Output the [X, Y] coordinate of the center of the cell containing the given text.  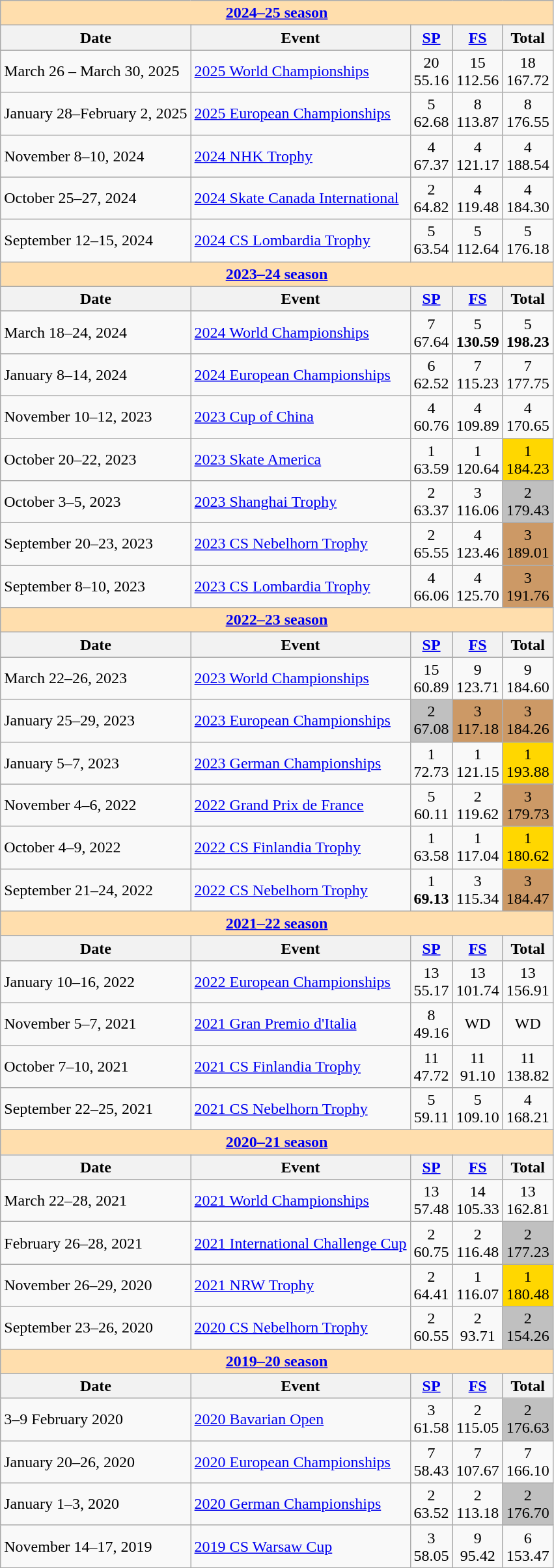
13 162.81 [527, 1201]
January 25–29, 2023 [96, 721]
2025 European Championships [301, 113]
2021 Gran Premio d'Italia [301, 1024]
September 12–15, 2024 [96, 241]
January 8–14, 2024 [96, 375]
2 60.75 [431, 1243]
13 55.17 [431, 981]
4 168.21 [527, 1109]
March 22–26, 2023 [96, 678]
November 10–12, 2023 [96, 416]
3 115.34 [478, 890]
September 21–24, 2022 [96, 890]
2021 World Championships [301, 1201]
2023 European Championships [301, 721]
1 63.59 [431, 459]
1 117.04 [478, 847]
2 176.63 [527, 1420]
2 64.41 [431, 1286]
October 3–5, 2023 [96, 502]
4 60.76 [431, 416]
18 167.72 [527, 72]
September 22–25, 2021 [96, 1109]
3 116.06 [478, 502]
2024 NHK Trophy [301, 156]
4 184.30 [527, 198]
4 188.54 [527, 156]
1 72.73 [431, 763]
1 193.88 [527, 763]
15 60.89 [431, 678]
2019 CS Warsaw Cup [301, 1546]
1 180.48 [527, 1286]
3 61.58 [431, 1420]
November 5–7, 2021 [96, 1024]
2022–23 season [277, 620]
1 69.13 [431, 890]
2 177.23 [527, 1243]
November 4–6, 2022 [96, 805]
1 121.15 [478, 763]
9 95.42 [478, 1546]
6 153.47 [527, 1546]
5 62.68 [431, 113]
January 1–3, 2020 [96, 1504]
November 8–10, 2024 [96, 156]
2023 CS Nebelhorn Trophy [301, 544]
4 125.70 [478, 587]
3–9 February 2020 [96, 1420]
8 49.16 [431, 1024]
13 101.74 [478, 981]
January 20–26, 2020 [96, 1461]
October 20–22, 2023 [96, 459]
7 177.75 [527, 375]
5 109.10 [478, 1109]
September 20–23, 2023 [96, 544]
2023 Cup of China [301, 416]
2022 CS Nebelhorn Trophy [301, 890]
4 119.48 [478, 198]
2021 NRW Trophy [301, 1286]
4 109.89 [478, 416]
3 189.01 [527, 544]
2024–25 season [277, 13]
2020 Bavarian Open [301, 1420]
January 5–7, 2023 [96, 763]
2024 CS Lombardia Trophy [301, 241]
2021 CS Nebelhorn Trophy [301, 1109]
1 63.58 [431, 847]
2022 Grand Prix de France [301, 805]
2023 Shanghai Trophy [301, 502]
1 116.07 [478, 1286]
2020 CS Nebelhorn Trophy [301, 1327]
5 60.11 [431, 805]
2025 World Championships [301, 72]
5 59.11 [431, 1109]
3 184.47 [527, 890]
2 119.62 [478, 805]
5 112.64 [478, 241]
5 176.18 [527, 241]
3 179.73 [527, 805]
2 116.48 [478, 1243]
2 115.05 [478, 1420]
13 57.48 [431, 1201]
13 156.91 [527, 981]
4 170.65 [527, 416]
2021 International Challenge Cup [301, 1243]
11 138.82 [527, 1066]
2 154.26 [527, 1327]
5 130.59 [478, 332]
March 18–24, 2024 [96, 332]
2020 German Championships [301, 1504]
October 25–27, 2024 [96, 198]
8 113.87 [478, 113]
2022 European Championships [301, 981]
3 58.05 [431, 1546]
2020–21 season [277, 1142]
20 55.16 [431, 72]
2 67.08 [431, 721]
2 63.52 [431, 1504]
4 67.37 [431, 156]
3 117.18 [478, 721]
2 93.71 [478, 1327]
9 123.71 [478, 678]
2023 World Championships [301, 678]
2 176.70 [527, 1504]
January 28–February 2, 2025 [96, 113]
2023–24 season [277, 274]
4 123.46 [478, 544]
March 26 – March 30, 2025 [96, 72]
3 184.26 [527, 721]
1 120.64 [478, 459]
11 91.10 [478, 1066]
4 121.17 [478, 156]
6 62.52 [431, 375]
2024 European Championships [301, 375]
January 10–16, 2022 [96, 981]
2023 Skate America [301, 459]
2023 German Championships [301, 763]
3 191.76 [527, 587]
2 64.82 [431, 198]
2 63.37 [431, 502]
7 58.43 [431, 1461]
4 66.06 [431, 587]
1 180.62 [527, 847]
October 4–9, 2022 [96, 847]
7 107.67 [478, 1461]
2019–20 season [277, 1361]
5 198.23 [527, 332]
2 65.55 [431, 544]
11 47.72 [431, 1066]
2024 World Championships [301, 332]
March 22–28, 2021 [96, 1201]
2 113.18 [478, 1504]
November 14–17, 2019 [96, 1546]
2022 CS Finlandia Trophy [301, 847]
5 63.54 [431, 241]
7 166.10 [527, 1461]
October 7–10, 2021 [96, 1066]
February 26–28, 2021 [96, 1243]
2 60.55 [431, 1327]
2021–22 season [277, 923]
7 115.23 [478, 375]
September 8–10, 2023 [96, 587]
2024 Skate Canada International [301, 198]
2023 CS Lombardia Trophy [301, 587]
8 176.55 [527, 113]
November 26–29, 2020 [96, 1286]
14 105.33 [478, 1201]
7 67.64 [431, 332]
September 23–26, 2020 [96, 1327]
15 112.56 [478, 72]
9 184.60 [527, 678]
2 179.43 [527, 502]
2021 CS Finlandia Trophy [301, 1066]
2020 European Championships [301, 1461]
1 184.23 [527, 459]
